Detect which cell encompasses the target text, then output its [X, Y] center coordinate. 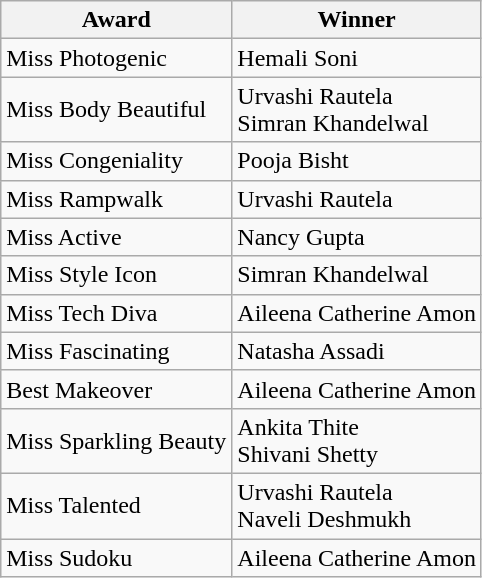
Winner [357, 20]
Miss Style Icon [116, 275]
Natasha Assadi [357, 351]
Miss Body Beautiful [116, 110]
Urvashi RautelaSimran Khandelwal [357, 110]
Miss Tech Diva [116, 313]
Simran Khandelwal [357, 275]
Miss Rampwalk [116, 199]
Miss Talented [116, 506]
Hemali Soni [357, 58]
Miss Congeniality [116, 161]
Urvashi Rautela [357, 199]
Ankita ThiteShivani Shetty [357, 440]
Urvashi RautelaNaveli Deshmukh [357, 506]
Nancy Gupta [357, 237]
Award [116, 20]
Miss Sudoku [116, 557]
Best Makeover [116, 389]
Miss Active [116, 237]
Miss Photogenic [116, 58]
Pooja Bisht [357, 161]
Miss Sparkling Beauty [116, 440]
Miss Fascinating [116, 351]
